Determine the (x, y) coordinate at the center of the cell enclosing the given text.  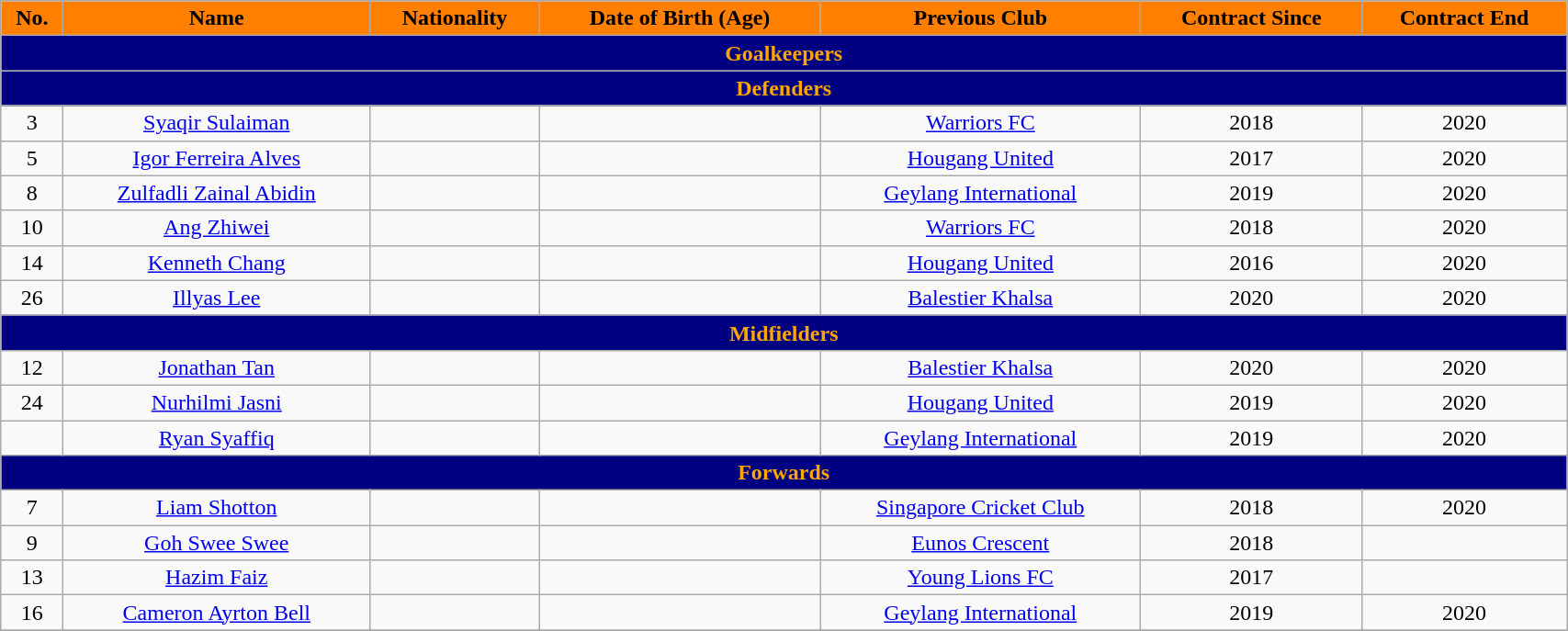
2016 (1251, 263)
Previous Club (981, 18)
Zulfadli Zainal Abidin (217, 193)
10 (32, 228)
Nurhilmi Jasni (217, 402)
Forwards (784, 473)
3 (32, 123)
Illyas Lee (217, 298)
Young Lions FC (981, 578)
Defenders (784, 88)
Ryan Syaffiq (217, 438)
No. (32, 18)
Syaqir Sulaiman (217, 123)
Cameron Ayrton Bell (217, 613)
Jonathan Tan (217, 367)
7 (32, 508)
Midfielders (784, 332)
Eunos Crescent (981, 543)
13 (32, 578)
8 (32, 193)
14 (32, 263)
Name (217, 18)
Goalkeepers (784, 53)
Goh Swee Swee (217, 543)
12 (32, 367)
26 (32, 298)
Igor Ferreira Alves (217, 158)
Date of Birth (Age) (680, 18)
Nationality (456, 18)
9 (32, 543)
Singapore Cricket Club (981, 508)
Ang Zhiwei (217, 228)
Hazim Faiz (217, 578)
Contract Since (1251, 18)
Liam Shotton (217, 508)
Contract End (1464, 18)
16 (32, 613)
24 (32, 402)
5 (32, 158)
Kenneth Chang (217, 263)
